Identify which cell holds the provided text, then report its [x, y] central coordinate. 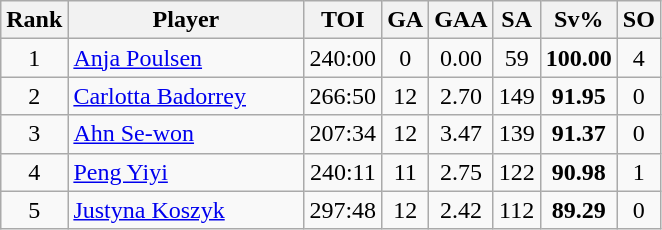
90.98 [578, 172]
240:11 [343, 172]
Player [186, 20]
SO [638, 20]
207:34 [343, 134]
2 [34, 96]
3.47 [461, 134]
89.29 [578, 210]
149 [516, 96]
2.42 [461, 210]
GAA [461, 20]
Rank [34, 20]
240:00 [343, 58]
139 [516, 134]
2.70 [461, 96]
GA [406, 20]
Ahn Se-won [186, 134]
Justyna Koszyk [186, 210]
59 [516, 58]
266:50 [343, 96]
11 [406, 172]
TOI [343, 20]
122 [516, 172]
Carlotta Badorrey [186, 96]
100.00 [578, 58]
5 [34, 210]
Peng Yiyi [186, 172]
Sv% [578, 20]
91.37 [578, 134]
3 [34, 134]
2.75 [461, 172]
112 [516, 210]
0.00 [461, 58]
Anja Poulsen [186, 58]
91.95 [578, 96]
297:48 [343, 210]
SA [516, 20]
